Extract the [X, Y] coordinate from the center of the cell holding the provided text.  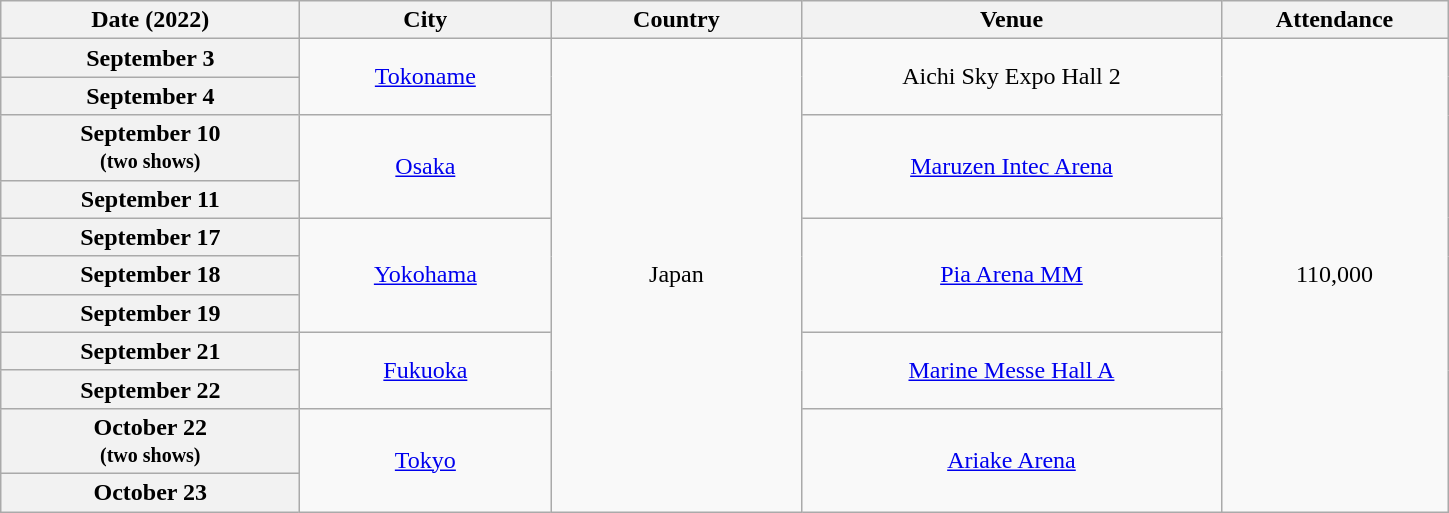
September 17 [150, 237]
September 3 [150, 58]
September 10 (two shows) [150, 148]
Osaka [426, 166]
110,000 [1334, 276]
Tokoname [426, 77]
City [426, 20]
Venue [1012, 20]
October 22 (two shows) [150, 440]
September 11 [150, 199]
September 21 [150, 351]
October 23 [150, 492]
September 18 [150, 275]
Fukuoka [426, 370]
Marine Messe Hall A [1012, 370]
September 22 [150, 389]
Yokohama [426, 275]
September 19 [150, 313]
Maruzen Intec Arena [1012, 166]
Date (2022) [150, 20]
Aichi Sky Expo Hall 2 [1012, 77]
Japan [676, 276]
Tokyo [426, 460]
Pia Arena MM [1012, 275]
Attendance [1334, 20]
Country [676, 20]
September 4 [150, 96]
Ariake Arena [1012, 460]
